Output the (x, y) coordinate of the center of the cell containing the given text.  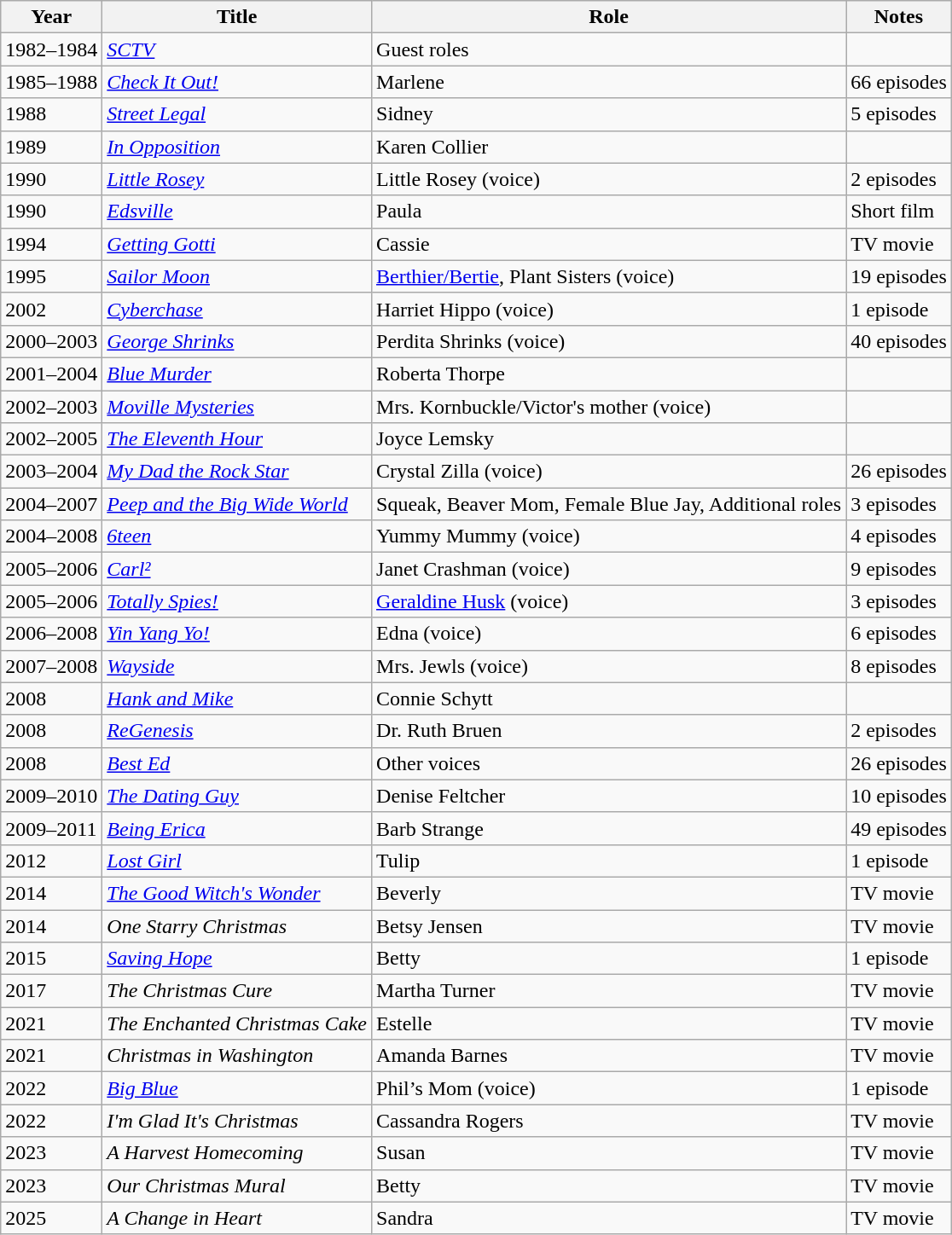
Best Ed (237, 763)
A Harvest Homecoming (237, 1153)
Role (609, 17)
1994 (51, 244)
Sailor Moon (237, 276)
Moville Mysteries (237, 407)
Crystal Zilla (voice) (609, 472)
1985–1988 (51, 82)
2009–2010 (51, 796)
Year (51, 17)
6teen (237, 536)
Hank and Mike (237, 699)
Barb Strange (609, 828)
2000–2003 (51, 341)
Carl² (237, 569)
Wayside (237, 666)
2003–2004 (51, 472)
Title (237, 17)
19 episodes (899, 276)
2002–2003 (51, 407)
Berthier/Bertie, Plant Sisters (voice) (609, 276)
Janet Crashman (voice) (609, 569)
Check It Out! (237, 82)
6 episodes (899, 634)
2015 (51, 959)
Cyberchase (237, 309)
Other voices (609, 763)
2001–2004 (51, 374)
Sandra (609, 1218)
The Good Witch's Wonder (237, 893)
Susan (609, 1153)
Beverly (609, 893)
Harriet Hippo (voice) (609, 309)
Roberta Thorpe (609, 374)
9 episodes (899, 569)
49 episodes (899, 828)
Totally Spies! (237, 601)
2025 (51, 1218)
2002 (51, 309)
2017 (51, 991)
1989 (51, 147)
4 episodes (899, 536)
Connie Schytt (609, 699)
Karen Collier (609, 147)
Big Blue (237, 1088)
Joyce Lemsky (609, 439)
Squeak, Beaver Mom, Female Blue Jay, Additional roles (609, 504)
1988 (51, 114)
A Change in Heart (237, 1218)
Getting Gotti (237, 244)
Yummy Mummy (voice) (609, 536)
Mrs. Jewls (voice) (609, 666)
In Opposition (237, 147)
Lost Girl (237, 861)
Denise Feltcher (609, 796)
Estelle (609, 1023)
1995 (51, 276)
Edsville (237, 212)
Tulip (609, 861)
Little Rosey (237, 179)
The Dating Guy (237, 796)
Street Legal (237, 114)
2006–2008 (51, 634)
Edna (voice) (609, 634)
The Enchanted Christmas Cake (237, 1023)
Little Rosey (voice) (609, 179)
8 episodes (899, 666)
66 episodes (899, 82)
Blue Murder (237, 374)
Betsy Jensen (609, 925)
40 episodes (899, 341)
Cassandra Rogers (609, 1121)
Perdita Shrinks (voice) (609, 341)
Dr. Ruth Bruen (609, 731)
2004–2008 (51, 536)
The Eleventh Hour (237, 439)
Short film (899, 212)
2004–2007 (51, 504)
Phil’s Mom (voice) (609, 1088)
Cassie (609, 244)
Saving Hope (237, 959)
Sidney (609, 114)
One Starry Christmas (237, 925)
2012 (51, 861)
2002–2005 (51, 439)
Guest roles (609, 49)
Martha Turner (609, 991)
Our Christmas Mural (237, 1186)
Mrs. Kornbuckle/Victor's mother (voice) (609, 407)
2007–2008 (51, 666)
Christmas in Washington (237, 1056)
I'm Glad It's Christmas (237, 1121)
10 episodes (899, 796)
Yin Yang Yo! (237, 634)
Notes (899, 17)
Marlene (609, 82)
My Dad the Rock Star (237, 472)
ReGenesis (237, 731)
The Christmas Cure (237, 991)
1982–1984 (51, 49)
Amanda Barnes (609, 1056)
Being Erica (237, 828)
George Shrinks (237, 341)
Peep and the Big Wide World (237, 504)
Geraldine Husk (voice) (609, 601)
Paula (609, 212)
5 episodes (899, 114)
SCTV (237, 49)
2009–2011 (51, 828)
